From the cell containing the given text, extract its center point as (X, Y) coordinate. 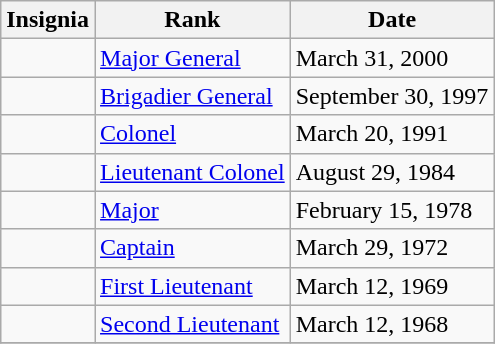
March 20, 1991 (392, 134)
Rank (193, 20)
First Lieutenant (193, 286)
Captain (193, 248)
March 29, 1972 (392, 248)
Colonel (193, 134)
February 15, 1978 (392, 210)
March 12, 1969 (392, 286)
Major General (193, 58)
August 29, 1984 (392, 172)
Brigadier General (193, 96)
March 31, 2000 (392, 58)
Second Lieutenant (193, 324)
Major (193, 210)
September 30, 1997 (392, 96)
March 12, 1968 (392, 324)
Lieutenant Colonel (193, 172)
Date (392, 20)
Insignia (48, 20)
